Find where the given text appears and provide that cell's center as [X, Y] coordinate. 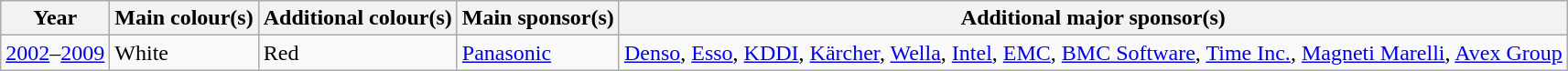
Red [357, 53]
Additional major sponsor(s) [1093, 18]
Panasonic [538, 53]
Main colour(s) [184, 18]
Year [55, 18]
Denso, Esso, KDDI, Kärcher, Wella, Intel, EMC, BMC Software, Time Inc., Magneti Marelli, Avex Group [1093, 53]
Main sponsor(s) [538, 18]
2002–2009 [55, 53]
White [184, 53]
Additional colour(s) [357, 18]
